Return [X, Y] of the center of cell containing provided text 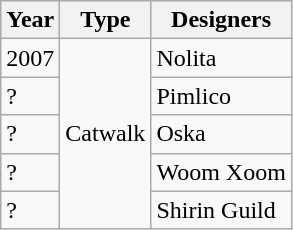
Oska [221, 134]
Woom Xoom [221, 172]
Type [106, 20]
Nolita [221, 58]
Catwalk [106, 134]
Year [30, 20]
Shirin Guild [221, 210]
2007 [30, 58]
Designers [221, 20]
Pimlico [221, 96]
